Extract the [X, Y] coordinate from the center of the cell holding the provided text.  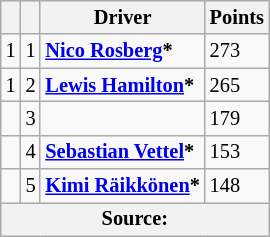
Points [237, 17]
179 [237, 118]
153 [237, 152]
Lewis Hamilton* [122, 85]
Source: [135, 219]
148 [237, 186]
Sebastian Vettel* [122, 152]
265 [237, 85]
4 [31, 152]
Driver [122, 17]
273 [237, 51]
3 [31, 118]
Kimi Räikkönen* [122, 186]
2 [31, 85]
5 [31, 186]
Nico Rosberg* [122, 51]
